Output the (x, y) coordinate of the center of the cell containing the given text.  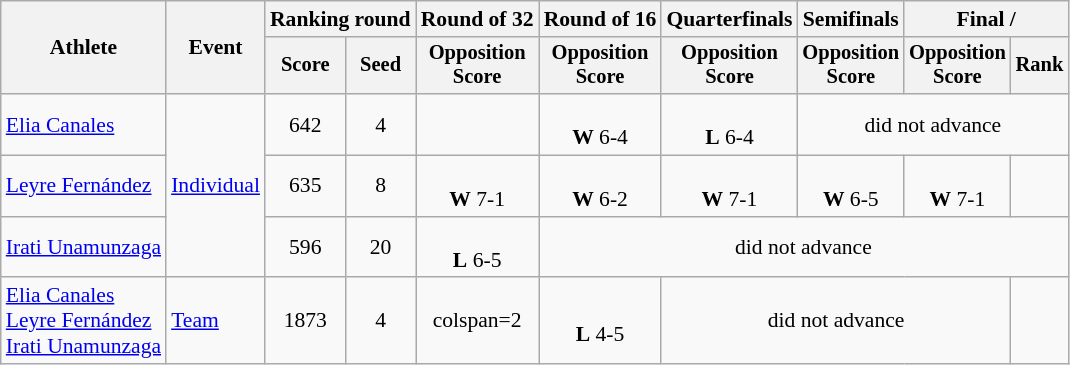
8 (381, 186)
Final / (986, 19)
635 (306, 186)
Seed (381, 66)
Individual (216, 186)
Elia Canales (84, 124)
Quarterfinals (729, 19)
Rank (1040, 66)
W 6-4 (600, 124)
Semifinals (850, 19)
Athlete (84, 48)
W 6-5 (850, 186)
Irati Unamunzaga (84, 248)
Event (216, 48)
L 4-5 (600, 322)
L 6-4 (729, 124)
Elia CanalesLeyre FernándezIrati Unamunzaga (84, 322)
Round of 16 (600, 19)
Score (306, 66)
1873 (306, 322)
W 6-2 (600, 186)
Team (216, 322)
colspan=2 (478, 322)
Ranking round (340, 19)
596 (306, 248)
20 (381, 248)
642 (306, 124)
Round of 32 (478, 19)
Leyre Fernández (84, 186)
L 6-5 (478, 248)
